Capture the cell that displays the provided text and extract its [x, y] central coordinate. 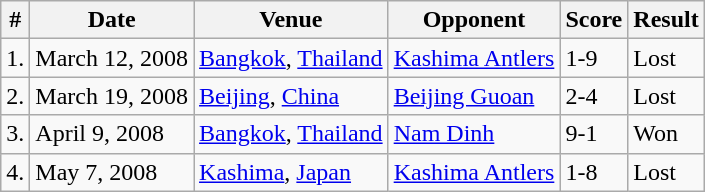
9-1 [594, 134]
2-4 [594, 96]
Score [594, 20]
Opponent [474, 20]
1. [16, 58]
1-9 [594, 58]
Beijing, China [292, 96]
3. [16, 134]
# [16, 20]
March 12, 2008 [112, 58]
Nam Dinh [474, 134]
Venue [292, 20]
2. [16, 96]
4. [16, 172]
April 9, 2008 [112, 134]
Beijing Guoan [474, 96]
Date [112, 20]
Result [666, 20]
May 7, 2008 [112, 172]
1-8 [594, 172]
Won [666, 134]
March 19, 2008 [112, 96]
Kashima, Japan [292, 172]
